Extract the (x, y) coordinate from the center of the cell holding the provided text.  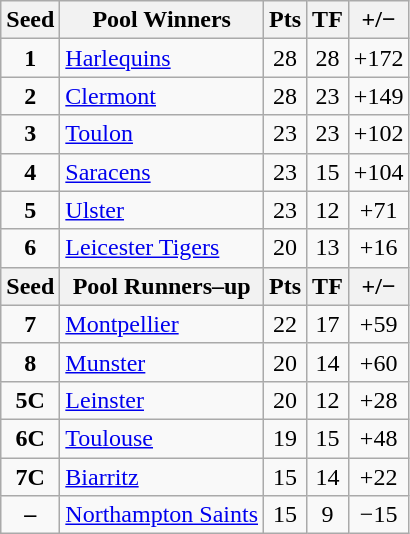
4 (30, 172)
8 (30, 362)
+48 (378, 438)
Montpellier (162, 324)
19 (286, 438)
+149 (378, 96)
Harlequins (162, 58)
Munster (162, 362)
Northampton Saints (162, 515)
Clermont (162, 96)
Saracens (162, 172)
22 (286, 324)
+22 (378, 477)
+71 (378, 210)
17 (328, 324)
Ulster (162, 210)
Biarritz (162, 477)
Toulouse (162, 438)
– (30, 515)
7 (30, 324)
5 (30, 210)
1 (30, 58)
13 (328, 248)
Leinster (162, 400)
Toulon (162, 134)
7C (30, 477)
+104 (378, 172)
3 (30, 134)
+102 (378, 134)
Pool Runners–up (162, 286)
−15 (378, 515)
+60 (378, 362)
+16 (378, 248)
5C (30, 400)
+28 (378, 400)
2 (30, 96)
6C (30, 438)
+172 (378, 58)
+59 (378, 324)
6 (30, 248)
9 (328, 515)
Pool Winners (162, 20)
Leicester Tigers (162, 248)
